Detect which cell encompasses the target text, then output its [x, y] center coordinate. 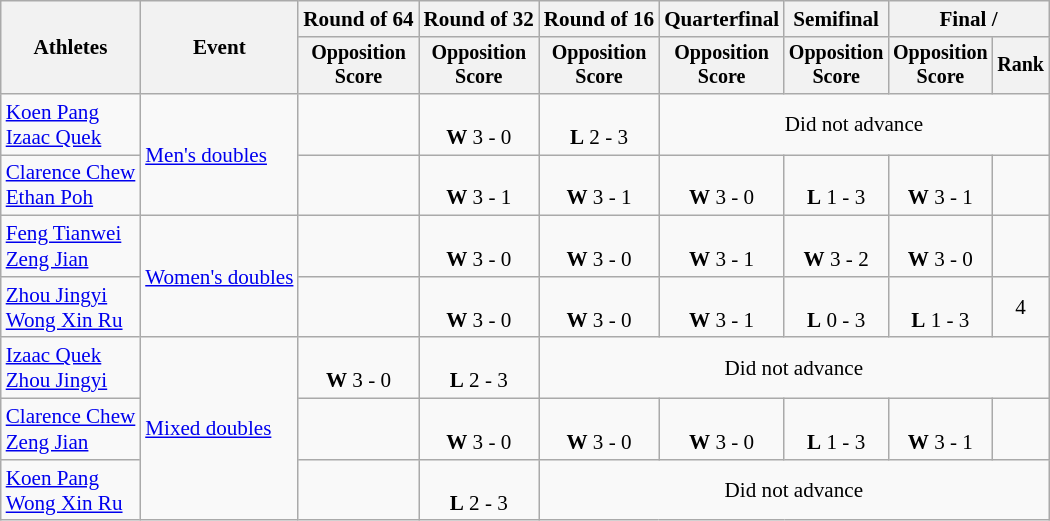
Final / [968, 18]
Rank [1020, 65]
Women's doubles [219, 277]
Men's doubles [219, 155]
W 3 - 2 [836, 246]
Athletes [71, 48]
Zhou JingyiWong Xin Ru [71, 308]
L 0 - 3 [836, 308]
Clarence ChewZeng Jian [71, 428]
Round of 64 [358, 18]
Izaac QuekZhou Jingyi [71, 368]
4 [1020, 308]
Round of 16 [599, 18]
Feng TianweiZeng Jian [71, 246]
Round of 32 [479, 18]
Semifinal [836, 18]
Mixed doubles [219, 430]
Quarterfinal [722, 18]
Event [219, 48]
Clarence ChewEthan Poh [71, 186]
Koen PangIzaac Quek [71, 124]
Koen PangWong Xin Ru [71, 490]
